Pinpoint the cell where the given text exists, returning its (x, y) midpoint coordinate. 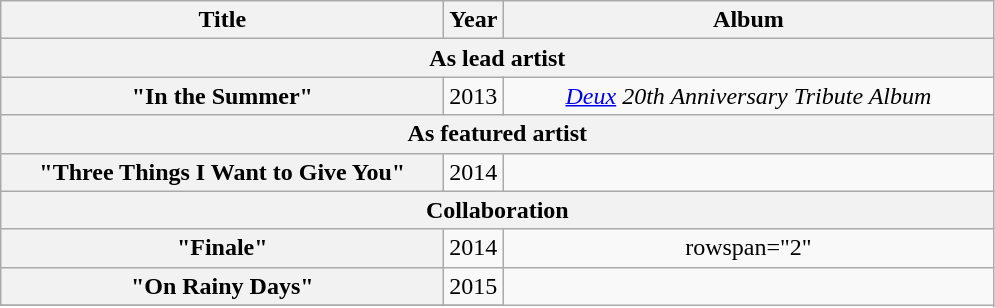
Year (474, 20)
As lead artist (498, 58)
"In the Summer" (222, 96)
rowspan="2" (748, 248)
"Finale" (222, 248)
Deux 20th Anniversary Tribute Album (748, 96)
Album (748, 20)
2015 (474, 286)
Collaboration (498, 210)
Title (222, 20)
"On Rainy Days" (222, 286)
2013 (474, 96)
As featured artist (498, 134)
"Three Things I Want to Give You" (222, 172)
